Output the [X, Y] coordinate of the center of the cell containing the given text.  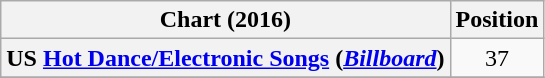
Chart (2016) [226, 20]
US Hot Dance/Electronic Songs (Billboard) [226, 58]
Position [497, 20]
37 [497, 58]
